Determine the [X, Y] coordinate at the center of the cell enclosing the given text.  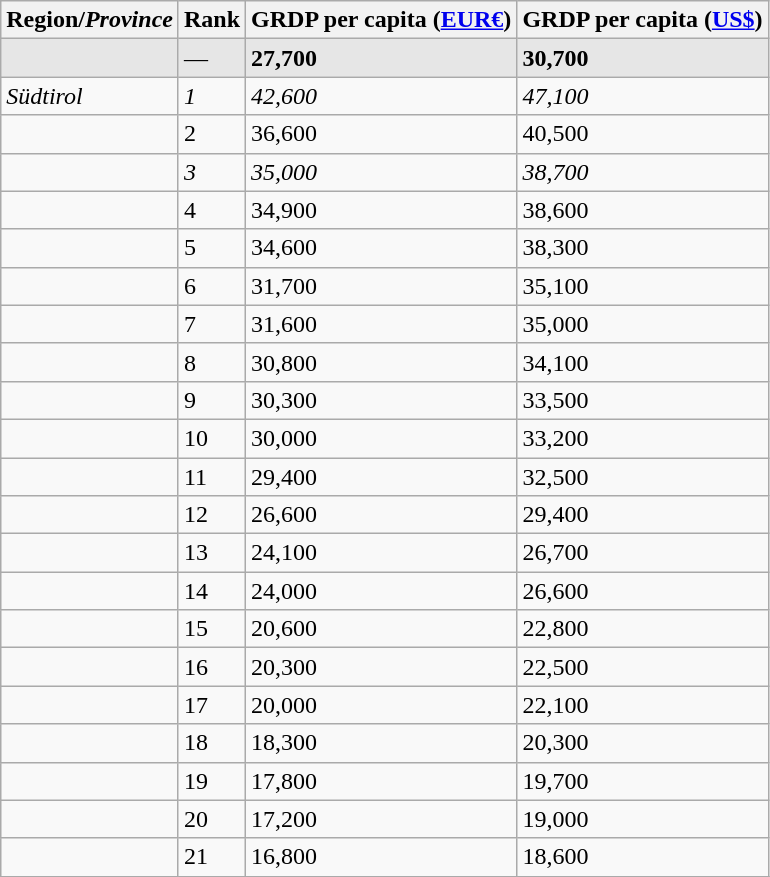
24,000 [382, 591]
15 [212, 629]
35,100 [642, 286]
GRDP per capita (US$) [642, 20]
17 [212, 705]
34,600 [382, 248]
19 [212, 781]
1 [212, 96]
19,000 [642, 819]
— [212, 58]
22,100 [642, 705]
8 [212, 362]
30,300 [382, 400]
32,500 [642, 477]
21 [212, 857]
20 [212, 819]
3 [212, 172]
10 [212, 438]
33,200 [642, 438]
38,300 [642, 248]
30,800 [382, 362]
16,800 [382, 857]
31,600 [382, 324]
17,200 [382, 819]
13 [212, 553]
30,700 [642, 58]
14 [212, 591]
18,600 [642, 857]
20,000 [382, 705]
34,900 [382, 210]
18 [212, 743]
6 [212, 286]
27,700 [382, 58]
2 [212, 134]
7 [212, 324]
36,600 [382, 134]
24,100 [382, 553]
33,500 [642, 400]
16 [212, 667]
GRDP per capita (EUR€) [382, 20]
47,100 [642, 96]
11 [212, 477]
12 [212, 515]
19,700 [642, 781]
20,600 [382, 629]
22,800 [642, 629]
38,600 [642, 210]
42,600 [382, 96]
9 [212, 400]
18,300 [382, 743]
Südtirol [90, 96]
38,700 [642, 172]
31,700 [382, 286]
Region/Province [90, 20]
30,000 [382, 438]
4 [212, 210]
Rank [212, 20]
5 [212, 248]
22,500 [642, 667]
40,500 [642, 134]
34,100 [642, 362]
26,700 [642, 553]
17,800 [382, 781]
